Detect which cell encompasses the target text, then output its [X, Y] center coordinate. 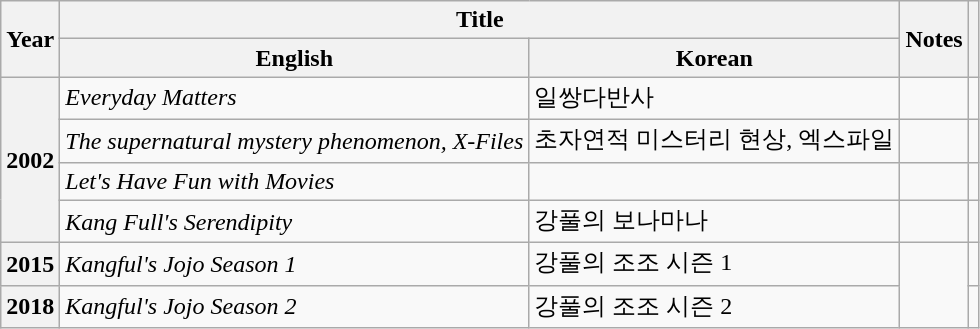
Kangful's Jojo Season 2 [294, 306]
Notes [934, 39]
강풀의 조조 시즌 2 [714, 306]
Let's Have Fun with Movies [294, 181]
Korean [714, 58]
Title [480, 20]
초자연적 미스터리 현상, 엑스파일 [714, 140]
강풀의 조조 시즌 1 [714, 264]
Year [30, 39]
일쌍다반사 [714, 98]
2018 [30, 306]
Everyday Matters [294, 98]
Kang Full's Serendipity [294, 222]
강풀의 보나마나 [714, 222]
Kangful's Jojo Season 1 [294, 264]
2002 [30, 160]
English [294, 58]
The supernatural mystery phenomenon, X-Files [294, 140]
2015 [30, 264]
